Find where the given text appears and provide that cell's center as (X, Y) coordinate. 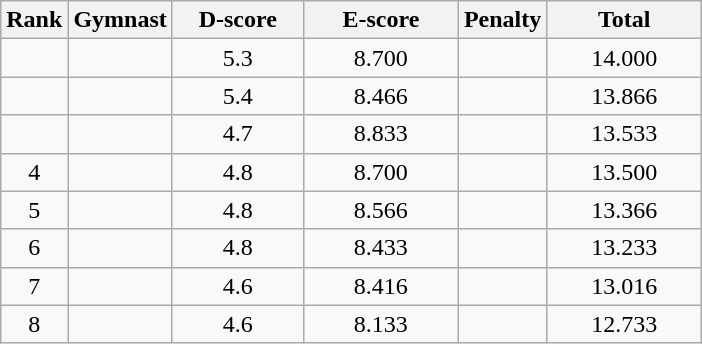
8.466 (380, 96)
E-score (380, 20)
8.566 (380, 210)
12.733 (624, 324)
Total (624, 20)
8.133 (380, 324)
5.4 (238, 96)
D-score (238, 20)
5.3 (238, 58)
13.366 (624, 210)
13.866 (624, 96)
8 (34, 324)
13.500 (624, 172)
Rank (34, 20)
8.416 (380, 286)
7 (34, 286)
6 (34, 248)
13.233 (624, 248)
5 (34, 210)
4 (34, 172)
Penalty (502, 20)
8.433 (380, 248)
Gymnast (120, 20)
13.533 (624, 134)
4.7 (238, 134)
14.000 (624, 58)
13.016 (624, 286)
8.833 (380, 134)
